Capture the cell that displays the provided text and extract its (x, y) central coordinate. 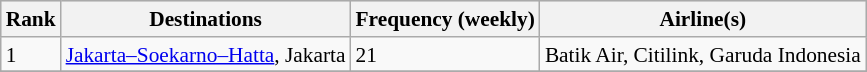
Airline(s) (703, 19)
Rank (31, 19)
Destinations (206, 19)
Frequency (weekly) (446, 19)
